Scan for the cell matching the given text and deliver its (x, y) coordinate at center. 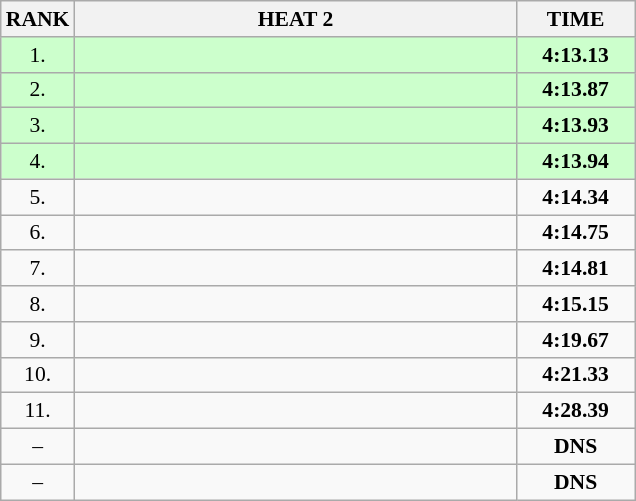
4:13.87 (576, 90)
4:14.34 (576, 197)
RANK (38, 19)
2. (38, 90)
11. (38, 411)
4:13.13 (576, 55)
1. (38, 55)
10. (38, 375)
TIME (576, 19)
4:21.33 (576, 375)
4:13.93 (576, 126)
4:15.15 (576, 304)
3. (38, 126)
9. (38, 340)
4:13.94 (576, 162)
4:19.67 (576, 340)
8. (38, 304)
HEAT 2 (295, 19)
7. (38, 269)
4:14.75 (576, 233)
4. (38, 162)
4:28.39 (576, 411)
5. (38, 197)
4:14.81 (576, 269)
6. (38, 233)
